Return (x, y) of the center of cell containing provided text 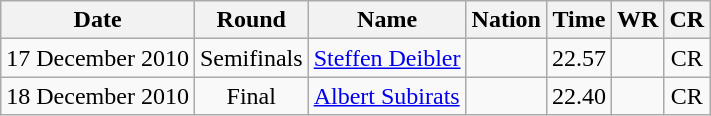
Name (387, 20)
22.57 (578, 58)
Time (578, 20)
17 December 2010 (98, 58)
Albert Subirats (387, 96)
Nation (506, 20)
Date (98, 20)
Steffen Deibler (387, 58)
WR (638, 20)
18 December 2010 (98, 96)
22.40 (578, 96)
Semifinals (251, 58)
Round (251, 20)
Final (251, 96)
